For the text-containing cell, return its midpoint in [x, y] coordinate format. 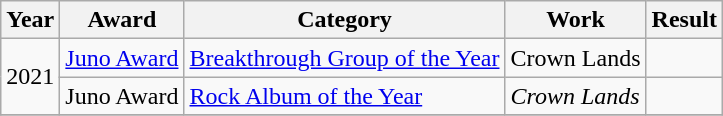
Work [576, 20]
Result [684, 20]
Breakthrough Group of the Year [344, 58]
Rock Album of the Year [344, 96]
Year [30, 20]
2021 [30, 77]
Category [344, 20]
Award [122, 20]
